Detect which cell encompasses the target text, then output its [X, Y] center coordinate. 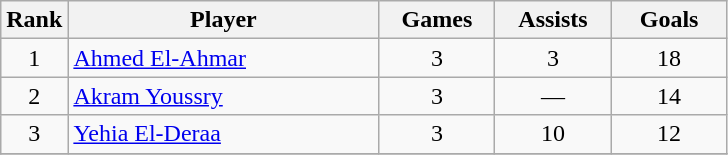
Ahmed El-Ahmar [224, 58]
12 [669, 134]
2 [34, 96]
Rank [34, 20]
Goals [669, 20]
1 [34, 58]
Akram Youssry [224, 96]
Games [437, 20]
Yehia El-Deraa [224, 134]
Assists [553, 20]
Player [224, 20]
— [553, 96]
14 [669, 96]
18 [669, 58]
10 [553, 134]
